Find where the given text appears and provide that cell's center as [x, y] coordinate. 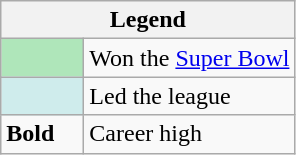
Won the Super Bowl [190, 58]
Led the league [190, 96]
Legend [148, 20]
Career high [190, 134]
Bold [42, 134]
